From the cell containing the given text, extract its center point as [x, y] coordinate. 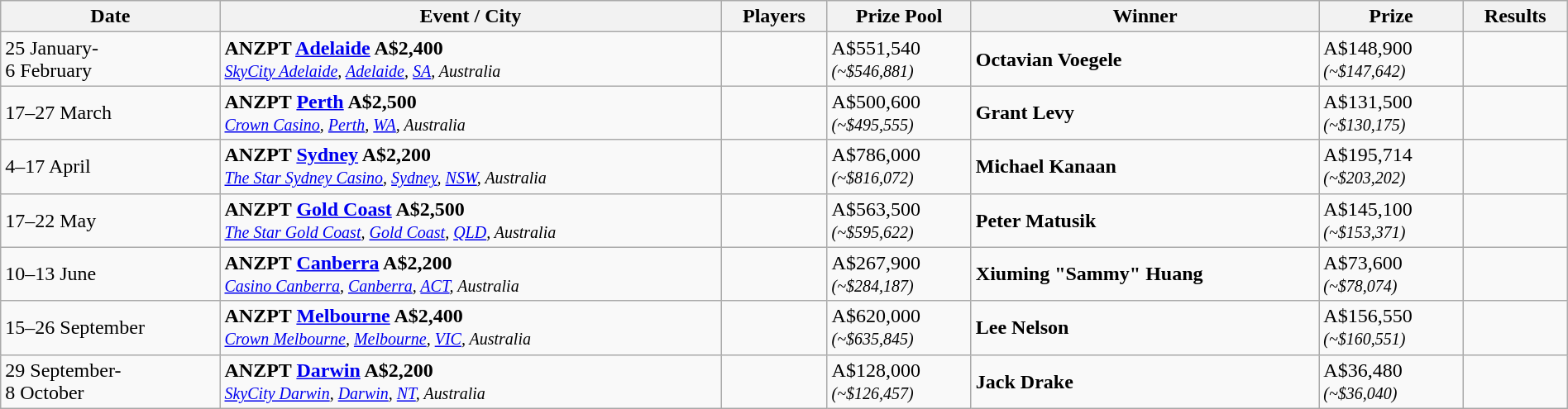
A$148,900(~$147,642) [1391, 59]
ANZPT Sydney A$2,200The Star Sydney Casino, Sydney, NSW, Australia [471, 167]
A$145,100(~$153,371) [1391, 220]
ANZPT Perth A$2,500Crown Casino, Perth, WA, Australia [471, 112]
A$73,600(~$78,074) [1391, 274]
Octavian Voegele [1145, 59]
Lee Nelson [1145, 327]
A$195,714(~$203,202) [1391, 167]
A$36,480(~$36,040) [1391, 382]
25 January-6 February [111, 59]
Xiuming "Sammy" Huang [1145, 274]
Prize Pool [899, 17]
17–22 May [111, 220]
Winner [1145, 17]
A$156,550(~$160,551) [1391, 327]
A$267,900(~$284,187) [899, 274]
A$786,000(~$816,072) [899, 167]
A$128,000(~$126,457) [899, 382]
10–13 June [111, 274]
Players [774, 17]
29 September-8 October [111, 382]
ANZPT Darwin A$2,200SkyCity Darwin, Darwin, NT, Australia [471, 382]
Michael Kanaan [1145, 167]
ANZPT Canberra A$2,200Casino Canberra, Canberra, ACT, Australia [471, 274]
A$500,600(~$495,555) [899, 112]
A$131,500(~$130,175) [1391, 112]
ANZPT Adelaide A$2,400SkyCity Adelaide, Adelaide, SA, Australia [471, 59]
17–27 March [111, 112]
Peter Matusik [1145, 220]
A$551,540(~$546,881) [899, 59]
15–26 September [111, 327]
Prize [1391, 17]
Jack Drake [1145, 382]
A$563,500(~$595,622) [899, 220]
Event / City [471, 17]
4–17 April [111, 167]
Date [111, 17]
Results [1515, 17]
ANZPT Gold Coast A$2,500The Star Gold Coast, Gold Coast, QLD, Australia [471, 220]
A$620,000(~$635,845) [899, 327]
Grant Levy [1145, 112]
ANZPT Melbourne A$2,400Crown Melbourne, Melbourne, VIC, Australia [471, 327]
